Pinpoint the cell where the given text exists, returning its (x, y) midpoint coordinate. 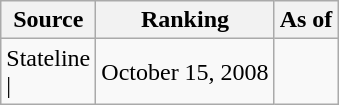
Ranking (185, 20)
Source (48, 20)
Stateline| (48, 72)
As of (306, 20)
October 15, 2008 (185, 72)
